Provide the [X, Y] coordinate of the cell's center where the given text is located.  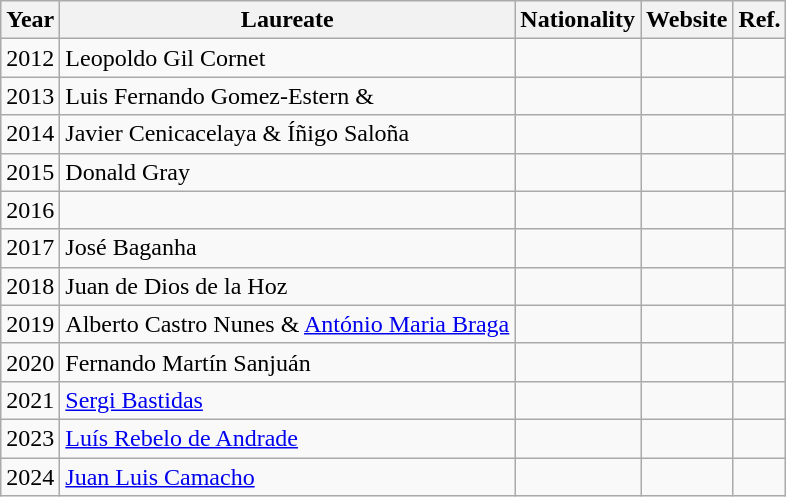
2016 [30, 210]
Leopoldo Gil Cornet [288, 58]
Alberto Castro Nunes & António Maria Braga [288, 324]
Ref. [760, 20]
Juan de Dios de la Hoz [288, 286]
2018 [30, 286]
Nationality [578, 20]
Website [687, 20]
Sergi Bastidas [288, 400]
Luis Fernando Gomez-Estern & [288, 96]
Laureate [288, 20]
2014 [30, 134]
José Baganha [288, 248]
Donald Gray [288, 172]
2017 [30, 248]
2020 [30, 362]
2023 [30, 438]
2015 [30, 172]
2021 [30, 400]
2013 [30, 96]
2012 [30, 58]
Luís Rebelo de Andrade [288, 438]
2019 [30, 324]
Juan Luis Camacho [288, 477]
Javier Cenicacelaya & Íñigo Saloña [288, 134]
Fernando Martín Sanjuán [288, 362]
2024 [30, 477]
Year [30, 20]
